Extract the (X, Y) coordinate from the center of the cell holding the provided text.  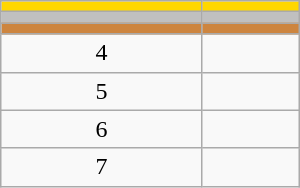
6 (102, 129)
7 (102, 167)
5 (102, 91)
4 (102, 53)
